Output the [x, y] coordinate of the center of the cell containing the given text.  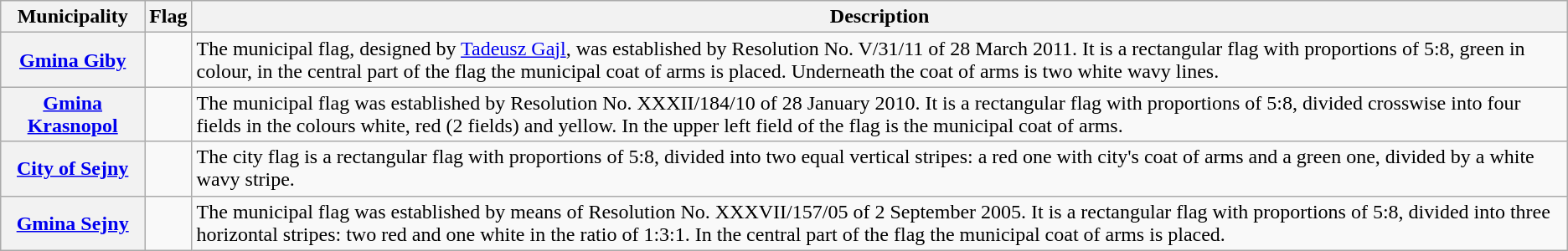
Municipality [73, 17]
Gmina Sejny [73, 223]
Gmina Krasnopol [73, 114]
Gmina Giby [73, 60]
City of Sejny [73, 169]
Flag [168, 17]
Description [879, 17]
